Provide the [x, y] coordinate of the cell's center where the given text is located.  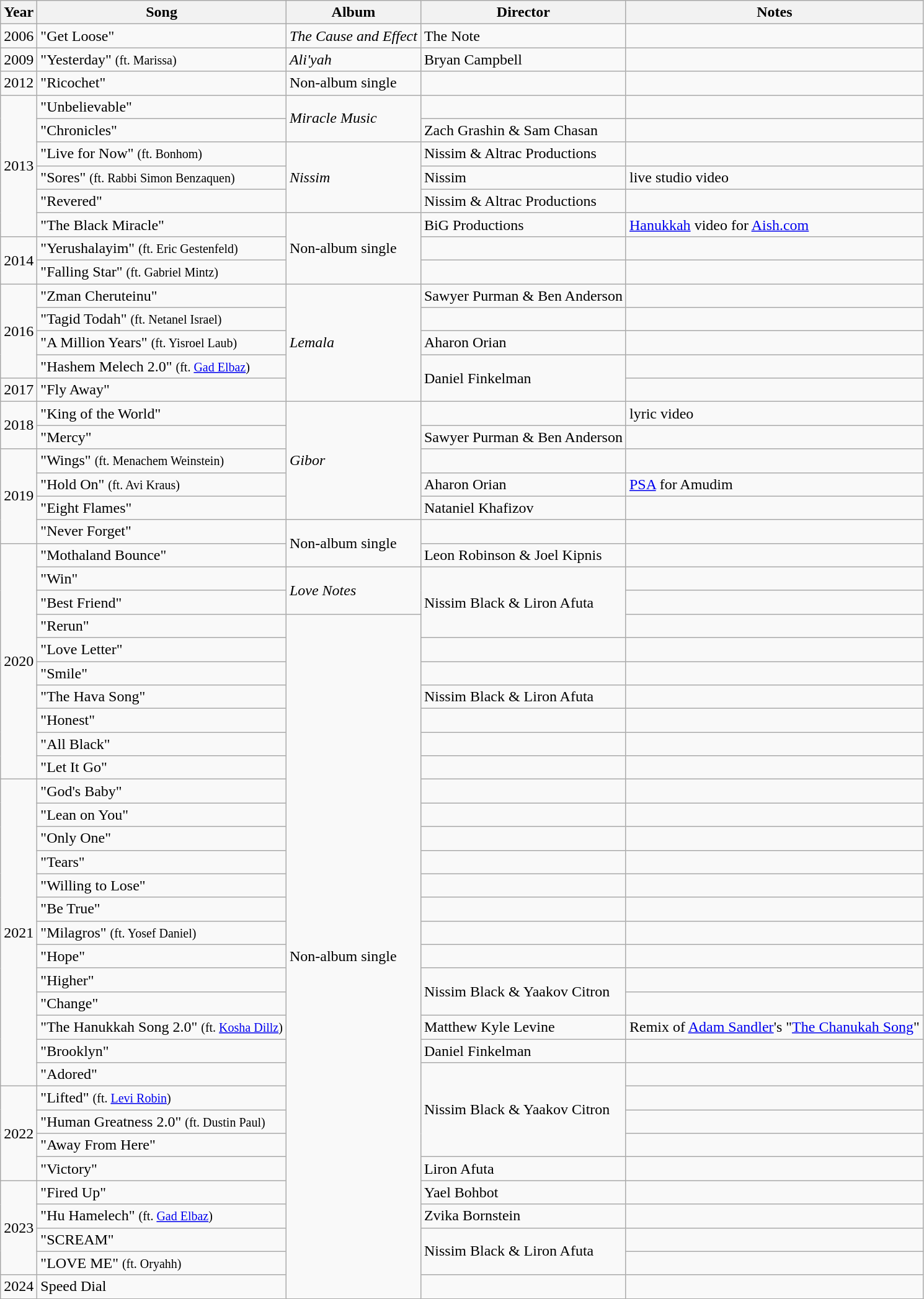
"SCREAM" [162, 1239]
"A Million Years" (ft. Yisroel Laub) [162, 343]
"Honest" [162, 720]
"The Black Miracle" [162, 224]
Zach Grashin & Sam Chasan [523, 130]
Love Notes [353, 590]
"Mothaland Bounce" [162, 555]
"Hope" [162, 956]
"Best Friend" [162, 602]
Notes [774, 12]
Hanukkah video for Aish.com [774, 224]
2024 [19, 1287]
"Smile" [162, 673]
"Let It Go" [162, 768]
Nataniel Khafizov [523, 508]
"Win" [162, 579]
Bryan Campbell [523, 60]
PSA for Amudim [774, 484]
Remix of Adam Sandler's "The Chanukah Song" [774, 1027]
"The Hanukkah Song 2.0" (ft. Kosha Dillz) [162, 1027]
"Lifted" (ft. Levi Robin) [162, 1098]
"Yesterday" (ft. Marissa) [162, 60]
"Live for Now" (ft. Bonhom) [162, 154]
2013 [19, 166]
"Unbelievable" [162, 107]
2014 [19, 260]
Gibor [353, 461]
Lemala [353, 343]
2023 [19, 1228]
Ali'yah [353, 60]
"Mercy" [162, 437]
2020 [19, 661]
"Fired Up" [162, 1192]
2016 [19, 331]
Yael Bohbot [523, 1192]
Director [523, 12]
2009 [19, 60]
"Higher" [162, 980]
"Rerun" [162, 626]
"Zman Cheruteinu" [162, 296]
"Tagid Todah" (ft. Netanel Israel) [162, 319]
Album [353, 12]
2017 [19, 390]
"All Black" [162, 744]
"Brooklyn" [162, 1051]
"God's Baby" [162, 791]
Speed Dial [162, 1287]
"The Hava Song" [162, 697]
"Willing to Lose" [162, 885]
"Change" [162, 1003]
Liron Afuta [523, 1169]
"Away From Here" [162, 1145]
live studio video [774, 177]
"Get Loose" [162, 36]
2019 [19, 496]
"Tears" [162, 862]
"Milagros" (ft. Yosef Daniel) [162, 933]
"Yerushalayim" (ft. Eric Gestenfeld) [162, 248]
"Adored" [162, 1075]
"LOVE ME" (ft. Oryahh) [162, 1263]
"Wings" (ft. Menachem Weinstein) [162, 461]
"Victory" [162, 1169]
2012 [19, 83]
"King of the World" [162, 414]
"Human Greatness 2.0" (ft. Dustin Paul) [162, 1122]
"Love Letter" [162, 649]
Song [162, 12]
Miracle Music [353, 118]
2021 [19, 933]
"Hu Hamelech" (ft. Gad Elbaz) [162, 1216]
Leon Robinson & Joel Kipnis [523, 555]
BiG Productions [523, 224]
Matthew Kyle Levine [523, 1027]
"Chronicles" [162, 130]
2018 [19, 425]
The Note [523, 36]
lyric video [774, 414]
"Ricochet" [162, 83]
Zvika Bornstein [523, 1216]
"Hashem Melech 2.0" (ft. Gad Elbaz) [162, 366]
"Lean on You" [162, 815]
"Only One" [162, 838]
"Hold On" (ft. Avi Kraus) [162, 484]
"Falling Star" (ft. Gabriel Mintz) [162, 272]
"Fly Away" [162, 390]
2006 [19, 36]
"Sores" (ft. Rabbi Simon Benzaquen) [162, 177]
2022 [19, 1133]
"Never Forget" [162, 531]
Year [19, 12]
The Cause and Effect [353, 36]
"Be True" [162, 909]
"Eight Flames" [162, 508]
"Revered" [162, 201]
